Provide the (X, Y) coordinate of the cell's center where the given text is located.  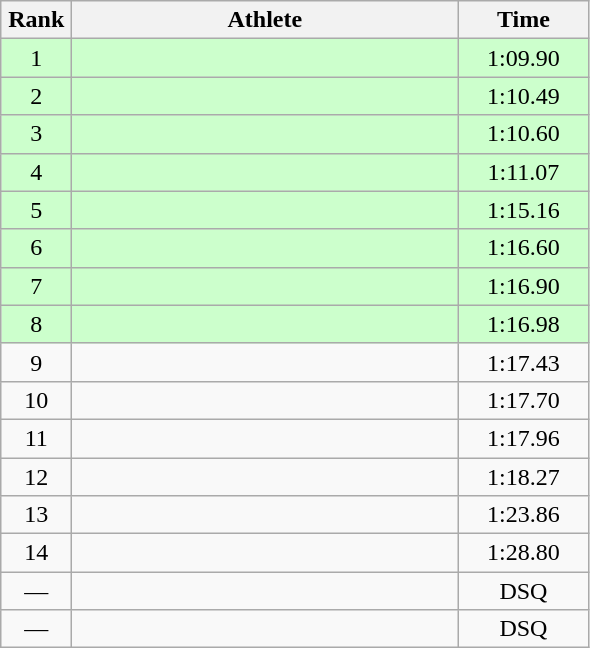
9 (36, 362)
12 (36, 477)
Athlete (265, 20)
1:17.70 (524, 400)
1:11.07 (524, 172)
13 (36, 515)
1:10.49 (524, 96)
11 (36, 438)
10 (36, 400)
6 (36, 248)
Time (524, 20)
1:09.90 (524, 58)
1:16.90 (524, 286)
5 (36, 210)
1:18.27 (524, 477)
Rank (36, 20)
1:16.98 (524, 324)
1:10.60 (524, 134)
4 (36, 172)
2 (36, 96)
7 (36, 286)
1:17.43 (524, 362)
1 (36, 58)
3 (36, 134)
1:15.16 (524, 210)
1:16.60 (524, 248)
1:17.96 (524, 438)
8 (36, 324)
14 (36, 553)
1:28.80 (524, 553)
1:23.86 (524, 515)
